Provide the (x, y) coordinate of the cell's center where the given text is located.  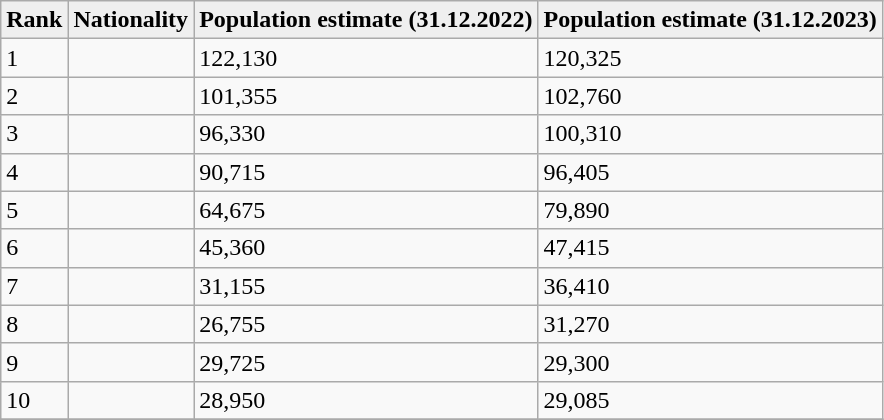
100,310 (710, 134)
10 (34, 400)
102,760 (710, 96)
96,405 (710, 172)
26,755 (366, 324)
Population estimate (31.12.2022) (366, 20)
120,325 (710, 58)
7 (34, 286)
47,415 (710, 248)
31,155 (366, 286)
101,355 (366, 96)
Rank (34, 20)
122,130 (366, 58)
3 (34, 134)
96,330 (366, 134)
36,410 (710, 286)
Nationality (131, 20)
5 (34, 210)
6 (34, 248)
1 (34, 58)
64,675 (366, 210)
29,085 (710, 400)
31,270 (710, 324)
28,950 (366, 400)
90,715 (366, 172)
8 (34, 324)
9 (34, 362)
29,300 (710, 362)
2 (34, 96)
4 (34, 172)
29,725 (366, 362)
45,360 (366, 248)
Population estimate (31.12.2023) (710, 20)
79,890 (710, 210)
